From the cell containing the given text, extract its center point as [x, y] coordinate. 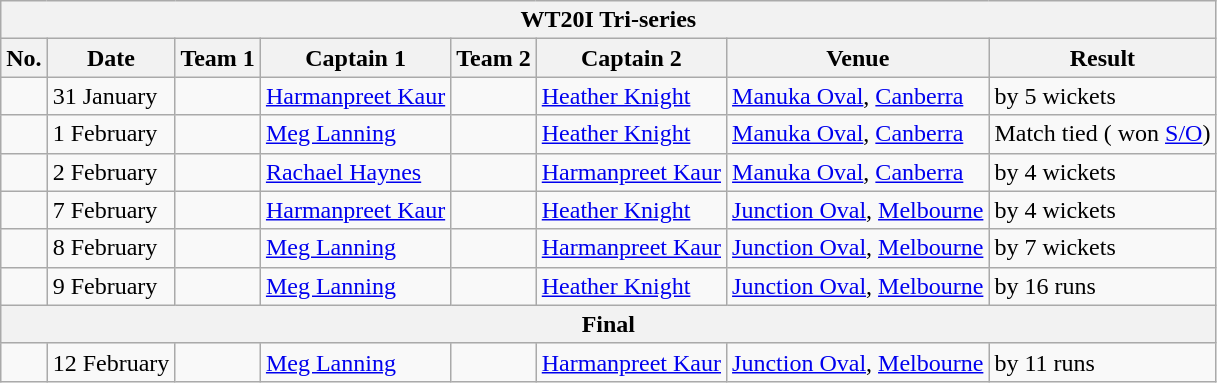
Captain 2 [631, 58]
Team 1 [218, 58]
7 February [111, 210]
Team 2 [494, 58]
Rachael Haynes [355, 172]
8 February [111, 248]
Final [608, 324]
9 February [111, 286]
by 11 runs [1102, 362]
2 February [111, 172]
Venue [858, 58]
by 16 runs [1102, 286]
No. [24, 58]
31 January [111, 96]
1 February [111, 134]
Result [1102, 58]
by 5 wickets [1102, 96]
12 February [111, 362]
by 7 wickets [1102, 248]
Date [111, 58]
WT20I Tri-series [608, 20]
Match tied ( won S/O) [1102, 134]
Captain 1 [355, 58]
